Scan for the cell matching the given text and deliver its (X, Y) coordinate at center. 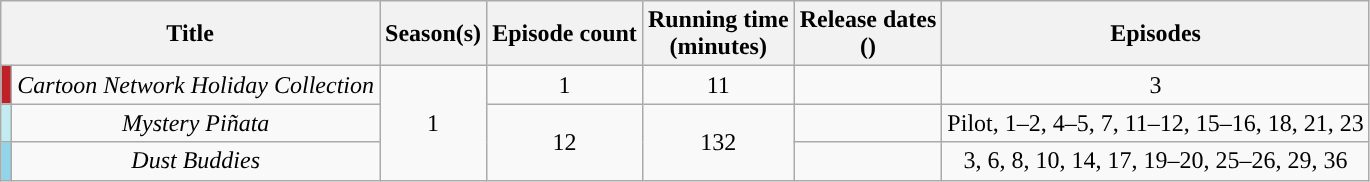
3, 6, 8, 10, 14, 17, 19–20, 25–26, 29, 36 (1156, 161)
132 (718, 142)
3 (1156, 85)
Title (190, 34)
12 (565, 142)
Mystery Piñata (196, 123)
Dust Buddies (196, 161)
Running time(minutes) (718, 34)
Episodes (1156, 34)
11 (718, 85)
Cartoon Network Holiday Collection (196, 85)
Pilot, 1–2, 4–5, 7, 11–12, 15–16, 18, 21, 23 (1156, 123)
Season(s) (434, 34)
Episode count (565, 34)
Release dates() (868, 34)
